Return the [X, Y] coordinate for the center point of the cell that contains the specified text.  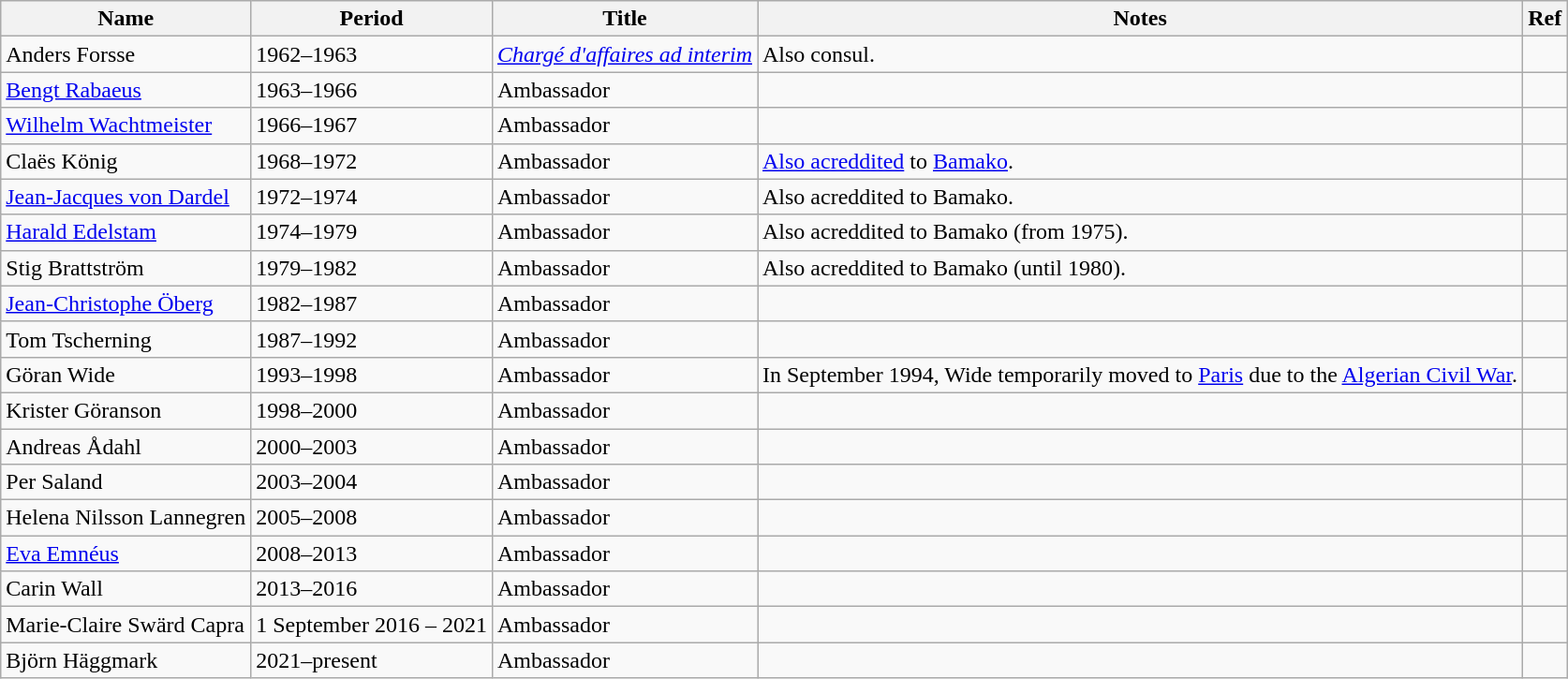
Stig Brattström [126, 268]
Also consul. [1139, 54]
1993–1998 [372, 375]
Also acreddited to Bamako (until 1980). [1139, 268]
Anders Forsse [126, 54]
2013–2016 [372, 589]
Name [126, 19]
Chargé d'affaires ad interim [624, 54]
1966–1967 [372, 125]
1974–1979 [372, 232]
1979–1982 [372, 268]
Claës König [126, 161]
Marie-Claire Swärd Capra [126, 625]
1972–1974 [372, 197]
2008–2013 [372, 554]
1968–1972 [372, 161]
Per Saland [126, 482]
1982–1987 [372, 303]
In September 1994, Wide temporarily moved to Paris due to the Algerian Civil War. [1139, 375]
Tom Tscherning [126, 339]
2005–2008 [372, 518]
2003–2004 [372, 482]
2021–present [372, 660]
Eva Emnéus [126, 554]
Also acreddited to Bamako (from 1975). [1139, 232]
1987–1992 [372, 339]
Krister Göranson [126, 410]
Title [624, 19]
Göran Wide [126, 375]
1 September 2016 – 2021 [372, 625]
Helena Nilsson Lannegren [126, 518]
Björn Häggmark [126, 660]
Wilhelm Wachtmeister [126, 125]
Carin Wall [126, 589]
Ref [1546, 19]
2000–2003 [372, 447]
Andreas Ådahl [126, 447]
1963–1966 [372, 90]
Jean-Jacques von Dardel [126, 197]
Jean-Christophe Öberg [126, 303]
1962–1963 [372, 54]
Period [372, 19]
Harald Edelstam [126, 232]
Notes [1139, 19]
Bengt Rabaeus [126, 90]
1998–2000 [372, 410]
